Return (x, y) of the center of cell containing provided text 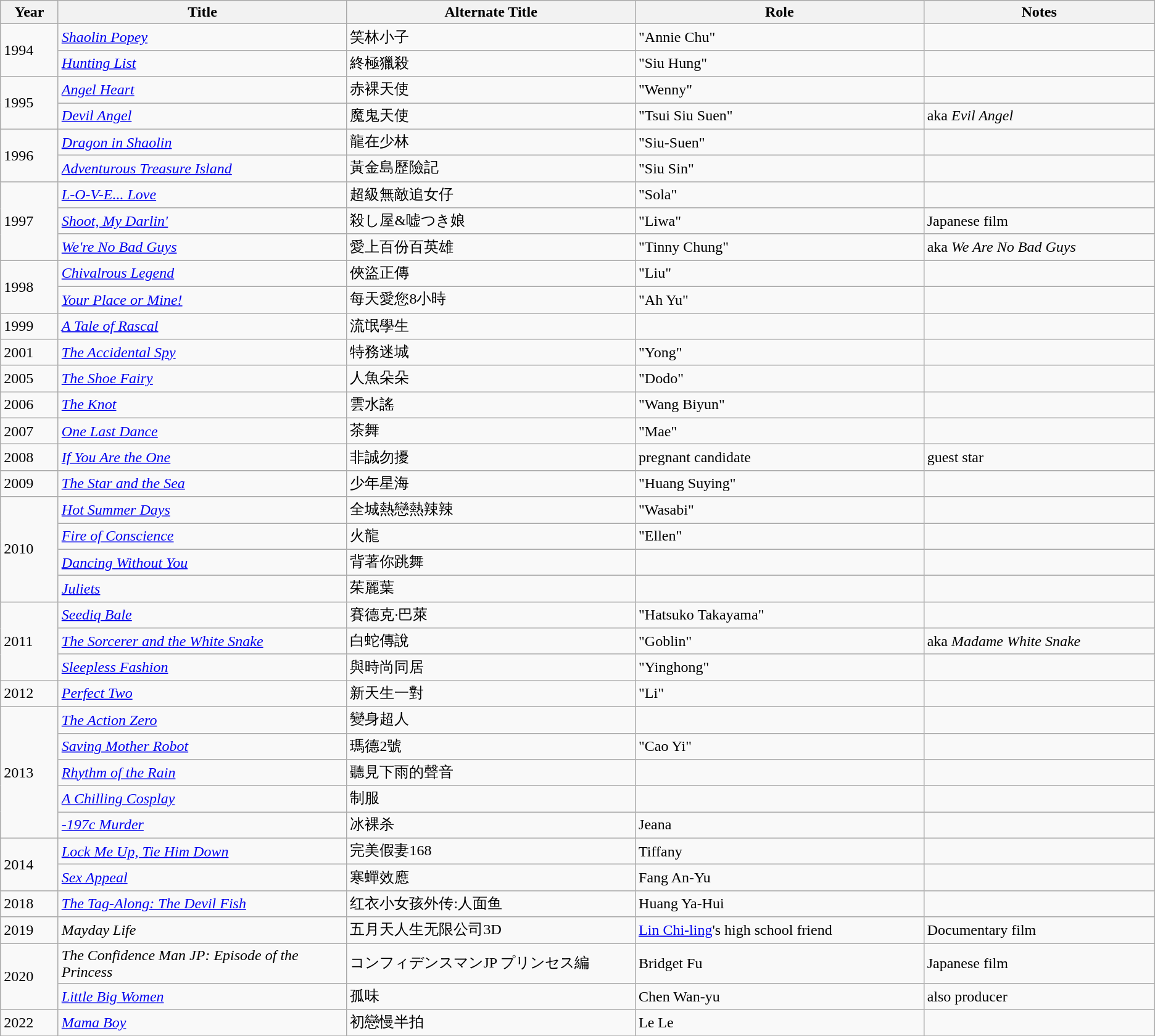
2018 (30, 903)
殺し屋&嘘つき娘 (491, 221)
"Yinghong" (780, 668)
2012 (30, 694)
2020 (30, 976)
The Tag-Along: The Devil Fish (202, 903)
If You Are the One (202, 458)
白蛇傳說 (491, 642)
Alternate Title (491, 12)
aka Evil Angel (1039, 116)
1995 (30, 102)
與時尚同居 (491, 668)
茶舞 (491, 431)
瑪德2號 (491, 747)
Fire of Conscience (202, 537)
Saving Mother Robot (202, 747)
Sleepless Fashion (202, 668)
The Sorcerer and the White Snake (202, 642)
冰裸杀 (491, 826)
Bridget Fu (780, 963)
"Siu Hung" (780, 63)
2006 (30, 405)
aka Madame White Snake (1039, 642)
聽見下雨的聲音 (491, 773)
Shaolin Popey (202, 37)
2010 (30, 549)
The Action Zero (202, 719)
Title (202, 12)
Chivalrous Legend (202, 274)
A Chilling Cosplay (202, 798)
Rhythm of the Rain (202, 773)
龍在少林 (491, 142)
Chen Wan-yu (780, 997)
Devil Angel (202, 116)
Jeana (780, 826)
"Liu" (780, 274)
Notes (1039, 12)
Mayday Life (202, 930)
"Ellen" (780, 537)
guest star (1039, 458)
-197c Murder (202, 826)
2007 (30, 431)
"Ah Yu" (780, 300)
"Siu Sin" (780, 169)
Juliets (202, 589)
背著你跳舞 (491, 563)
Hot Summer Days (202, 510)
2011 (30, 641)
變身超人 (491, 719)
每天愛您8小時 (491, 300)
2022 (30, 1023)
赤裸天使 (491, 90)
"Wang Biyun" (780, 405)
"Annie Chu" (780, 37)
コンフィデンスマンJP プリンセス編 (491, 963)
1996 (30, 155)
笑林小子 (491, 37)
"Wenny" (780, 90)
雲水謠 (491, 405)
茱麗葉 (491, 589)
Shoot, My Darlin' (202, 221)
"Sola" (780, 195)
Hunting List (202, 63)
Lock Me Up, Tie Him Down (202, 852)
"Siu-Suen" (780, 142)
The Confidence Man JP: Episode of the Princess (202, 963)
"Tinny Chung" (780, 247)
賽德克·巴萊 (491, 615)
Adventurous Treasure Island (202, 169)
Tiffany (780, 852)
特務迷城 (491, 353)
超級無敵追女仔 (491, 195)
Seediq Bale (202, 615)
2014 (30, 864)
Le Le (780, 1023)
Year (30, 12)
"Li" (780, 694)
红衣小女孩外传:人面鱼 (491, 903)
pregnant candidate (780, 458)
2009 (30, 484)
"Goblin" (780, 642)
The Accidental Spy (202, 353)
1998 (30, 286)
The Knot (202, 405)
黃金島歷險記 (491, 169)
1994 (30, 51)
The Star and the Sea (202, 484)
2019 (30, 930)
少年星海 (491, 484)
終極獵殺 (491, 63)
2005 (30, 379)
完美假妻168 (491, 852)
孤味 (491, 997)
The Shoe Fairy (202, 379)
Your Place or Mine! (202, 300)
"Yong" (780, 353)
L-O-V-E... Love (202, 195)
Huang Ya-Hui (780, 903)
Documentary film (1039, 930)
Little Big Women (202, 997)
"Liwa" (780, 221)
One Last Dance (202, 431)
初戀慢半拍 (491, 1023)
五月天人生无限公司3D (491, 930)
人魚朵朵 (491, 379)
Perfect Two (202, 694)
"Mae" (780, 431)
俠盜正傳 (491, 274)
全城熱戀熱辣辣 (491, 510)
"Hatsuko Takayama" (780, 615)
aka We Are No Bad Guys (1039, 247)
A Tale of Rascal (202, 326)
1997 (30, 221)
"Wasabi" (780, 510)
2013 (30, 773)
Angel Heart (202, 90)
1999 (30, 326)
We're No Bad Guys (202, 247)
Dragon in Shaolin (202, 142)
寒蟬效應 (491, 877)
非誠勿擾 (491, 458)
新天生一對 (491, 694)
Fang An-Yu (780, 877)
Mama Boy (202, 1023)
also producer (1039, 997)
Sex Appeal (202, 877)
魔鬼天使 (491, 116)
Lin Chi-ling's high school friend (780, 930)
流氓學生 (491, 326)
2001 (30, 353)
"Tsui Siu Suen" (780, 116)
"Dodo" (780, 379)
Dancing Without You (202, 563)
"Huang Suying" (780, 484)
2008 (30, 458)
制服 (491, 798)
火龍 (491, 537)
愛上百份百英雄 (491, 247)
"Cao Yi" (780, 747)
Role (780, 12)
